Search for the cell housing the specified text and yield its (x, y) center coordinate. 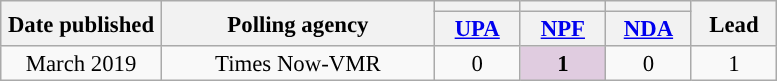
Times Now-VMR (298, 64)
NPF (563, 30)
March 2019 (82, 64)
Date published (82, 24)
Polling agency (298, 24)
Lead (734, 24)
NDA (649, 30)
UPA (477, 30)
